Scan for the cell matching the given text and deliver its [x, y] coordinate at center. 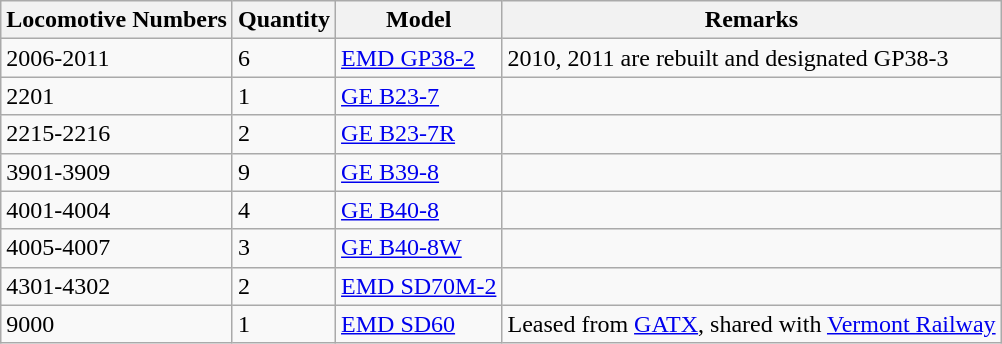
GE B23-7 [419, 96]
GE B39-8 [419, 172]
4301-4302 [117, 286]
2215-2216 [117, 134]
3901-3909 [117, 172]
EMD SD60 [419, 324]
EMD GP38-2 [419, 58]
Leased from GATX, shared with Vermont Railway [752, 324]
Locomotive Numbers [117, 20]
Model [419, 20]
2201 [117, 96]
GE B40-8 [419, 210]
Remarks [752, 20]
4 [284, 210]
3 [284, 248]
EMD SD70M-2 [419, 286]
Quantity [284, 20]
2010, 2011 are rebuilt and designated GP38-3 [752, 58]
GE B40-8W [419, 248]
GE B23-7R [419, 134]
4005-4007 [117, 248]
6 [284, 58]
9 [284, 172]
2006-2011 [117, 58]
4001-4004 [117, 210]
9000 [117, 324]
